Return (x, y) of the center of cell containing provided text 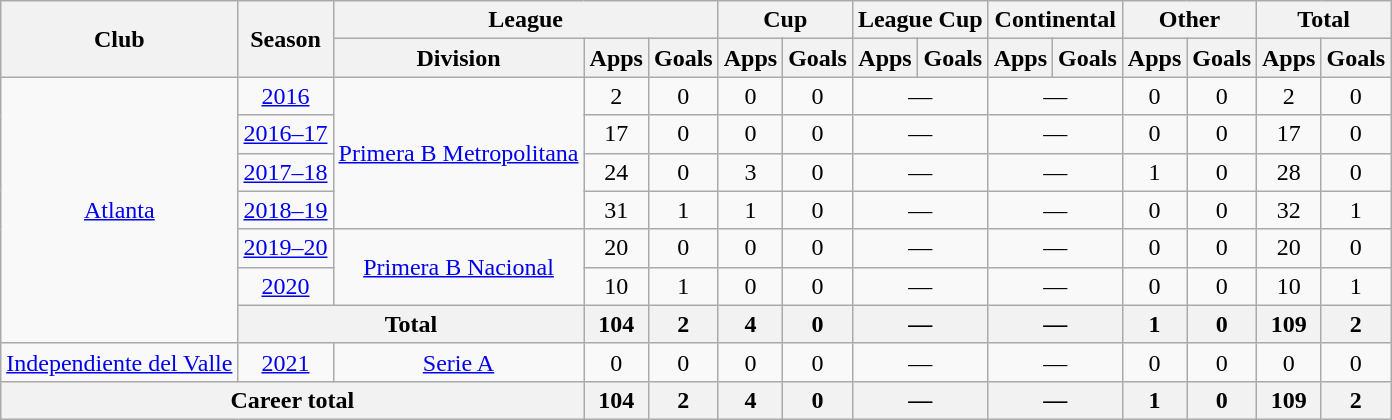
Other (1189, 20)
24 (616, 172)
League (526, 20)
2020 (286, 286)
2018–19 (286, 210)
Career total (292, 400)
Continental (1055, 20)
2016–17 (286, 134)
Division (458, 58)
2019–20 (286, 248)
Season (286, 39)
2017–18 (286, 172)
Primera B Metropolitana (458, 153)
2016 (286, 96)
31 (616, 210)
Cup (785, 20)
3 (750, 172)
Primera B Nacional (458, 267)
28 (1289, 172)
2021 (286, 362)
Serie A (458, 362)
Club (120, 39)
League Cup (920, 20)
Atlanta (120, 210)
Independiente del Valle (120, 362)
32 (1289, 210)
